Extract the [x, y] coordinate from the center of the cell holding the provided text.  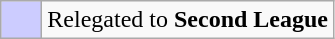
Relegated to Second League [188, 20]
